Capture the cell that displays the provided text and extract its [X, Y] central coordinate. 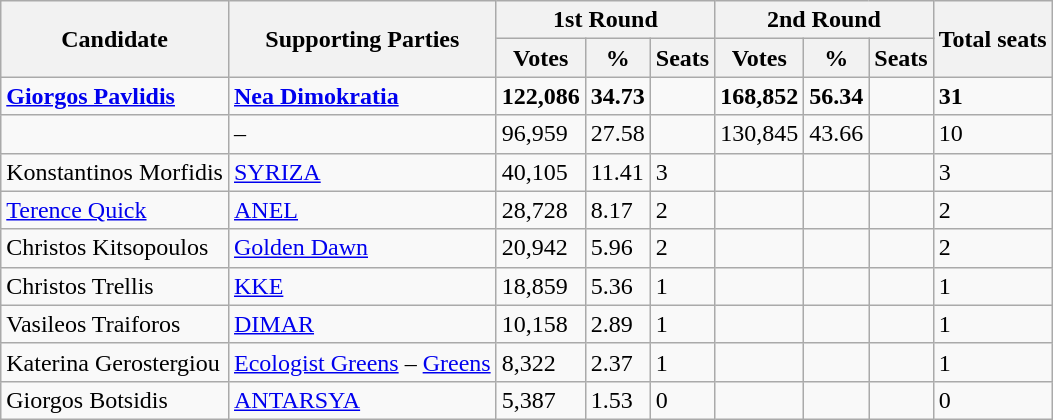
10 [992, 134]
18,859 [540, 286]
40,105 [540, 172]
27.58 [618, 134]
Nea Dimokratia [362, 96]
122,086 [540, 96]
KKE [362, 286]
Supporting Parties [362, 39]
2.89 [618, 324]
56.34 [836, 96]
ANEL [362, 210]
SYRIZA [362, 172]
34.73 [618, 96]
– [362, 134]
130,845 [760, 134]
8.17 [618, 210]
Christos Kitsopoulos [115, 248]
20,942 [540, 248]
2.37 [618, 362]
96,959 [540, 134]
8,322 [540, 362]
Terence Quick [115, 210]
Candidate [115, 39]
5.36 [618, 286]
Ecologist Greens – Greens [362, 362]
31 [992, 96]
5,387 [540, 400]
11.41 [618, 172]
28,728 [540, 210]
Katerina Gerostergiou [115, 362]
Christos Trellis [115, 286]
Golden Dawn [362, 248]
5.96 [618, 248]
Konstantinos Morfidis [115, 172]
1.53 [618, 400]
Giorgos Pavlidis [115, 96]
2nd Round [824, 20]
43.66 [836, 134]
Vasileos Traiforos [115, 324]
Giorgos Botsidis [115, 400]
DIMAR [362, 324]
10,158 [540, 324]
168,852 [760, 96]
1st Round [606, 20]
ANTARSYA [362, 400]
Total seats [992, 39]
